From the cell containing the given text, extract its center point as [X, Y] coordinate. 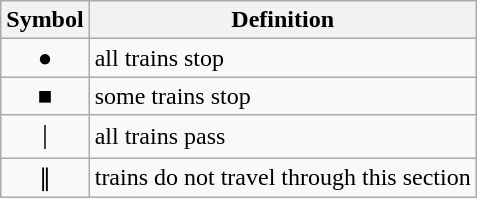
■ [45, 96]
some trains stop [282, 96]
∥ [45, 178]
all trains stop [282, 58]
｜ [45, 136]
● [45, 58]
all trains pass [282, 136]
Symbol [45, 20]
Definition [282, 20]
trains do not travel through this section [282, 178]
